Output the [X, Y] coordinate of the center of the cell containing the given text.  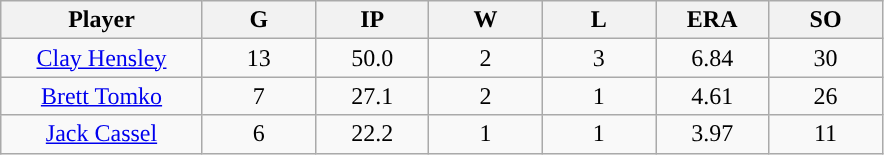
Clay Hensley [102, 58]
13 [258, 58]
IP [372, 20]
6.84 [712, 58]
L [598, 20]
3.97 [712, 134]
26 [826, 96]
ERA [712, 20]
6 [258, 134]
Jack Cassel [102, 134]
Player [102, 20]
W [486, 20]
G [258, 20]
SO [826, 20]
22.2 [372, 134]
30 [826, 58]
11 [826, 134]
50.0 [372, 58]
4.61 [712, 96]
Brett Tomko [102, 96]
7 [258, 96]
27.1 [372, 96]
3 [598, 58]
